Output the (X, Y) coordinate of the center of the cell containing the given text.  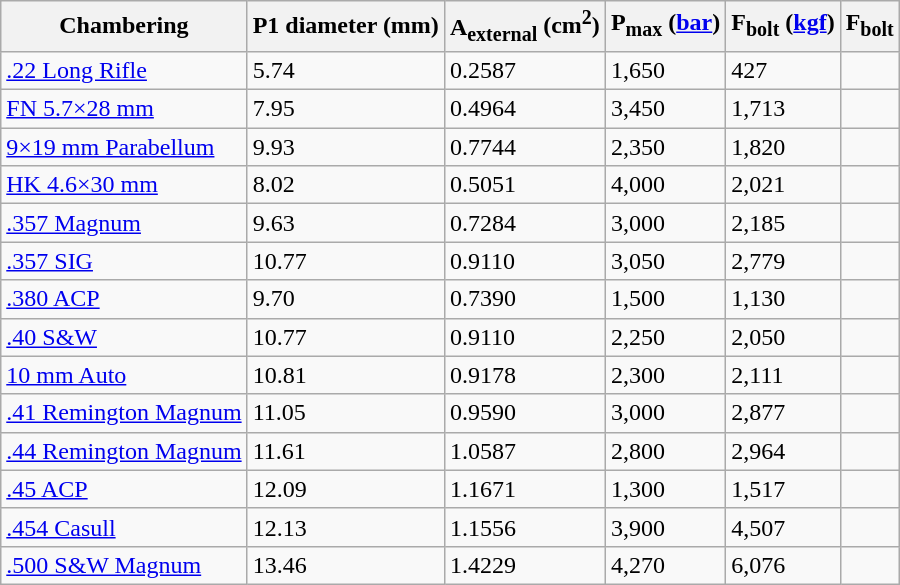
1.1671 (524, 489)
10 mm Auto (124, 375)
2,779 (783, 261)
13.46 (346, 565)
.500 S&W Magnum (124, 565)
Fbolt (kgf) (783, 26)
3,050 (665, 261)
.357 SIG (124, 261)
7.95 (346, 109)
2,250 (665, 337)
1,300 (665, 489)
0.9590 (524, 413)
4,507 (783, 527)
2,021 (783, 185)
P1 diameter (mm) (346, 26)
0.9178 (524, 375)
Pmax (bar) (665, 26)
0.7390 (524, 299)
2,300 (665, 375)
.380 ACP (124, 299)
3,900 (665, 527)
Aexternal (cm2) (524, 26)
9×19 mm Parabellum (124, 147)
Fbolt (870, 26)
.22 Long Rifle (124, 71)
1,650 (665, 71)
2,050 (783, 337)
.41 Remington Magnum (124, 413)
.454 Casull (124, 527)
0.2587 (524, 71)
.44 Remington Magnum (124, 451)
6,076 (783, 565)
12.13 (346, 527)
4,000 (665, 185)
0.5051 (524, 185)
1,130 (783, 299)
10.81 (346, 375)
1,517 (783, 489)
2,350 (665, 147)
0.7284 (524, 223)
3,450 (665, 109)
.357 Magnum (124, 223)
.40 S&W (124, 337)
2,185 (783, 223)
9.93 (346, 147)
1,500 (665, 299)
1,713 (783, 109)
4,270 (665, 565)
1.1556 (524, 527)
11.61 (346, 451)
427 (783, 71)
2,877 (783, 413)
2,111 (783, 375)
HK 4.6×30 mm (124, 185)
FN 5.7×28 mm (124, 109)
1.4229 (524, 565)
12.09 (346, 489)
9.63 (346, 223)
2,800 (665, 451)
2,964 (783, 451)
0.4964 (524, 109)
5.74 (346, 71)
Chambering (124, 26)
8.02 (346, 185)
.45 ACP (124, 489)
11.05 (346, 413)
9.70 (346, 299)
1,820 (783, 147)
1.0587 (524, 451)
0.7744 (524, 147)
